Determine the [X, Y] coordinate at the center of the cell enclosing the given text.  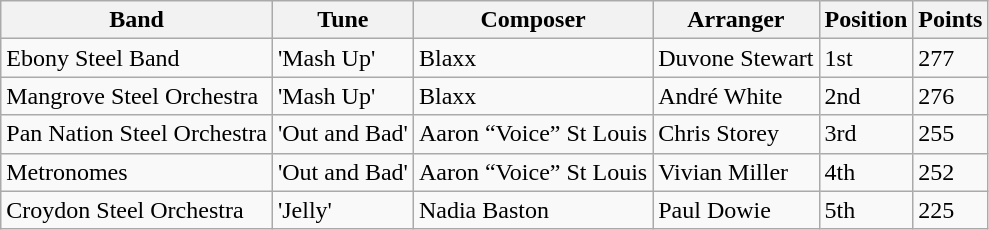
Tune [342, 20]
André White [736, 96]
Vivian Miller [736, 172]
Chris Storey [736, 134]
276 [950, 96]
4th [866, 172]
Nadia Baston [532, 210]
Duvone Stewart [736, 58]
277 [950, 58]
Band [137, 20]
255 [950, 134]
3rd [866, 134]
Points [950, 20]
1st [866, 58]
'Jelly' [342, 210]
Ebony Steel Band [137, 58]
Pan Nation Steel Orchestra [137, 134]
252 [950, 172]
5th [866, 210]
Mangrove Steel Orchestra [137, 96]
Position [866, 20]
Composer [532, 20]
2nd [866, 96]
225 [950, 210]
Croydon Steel Orchestra [137, 210]
Metronomes [137, 172]
Arranger [736, 20]
Paul Dowie [736, 210]
